Extract the [X, Y] coordinate from the center of the cell holding the provided text.  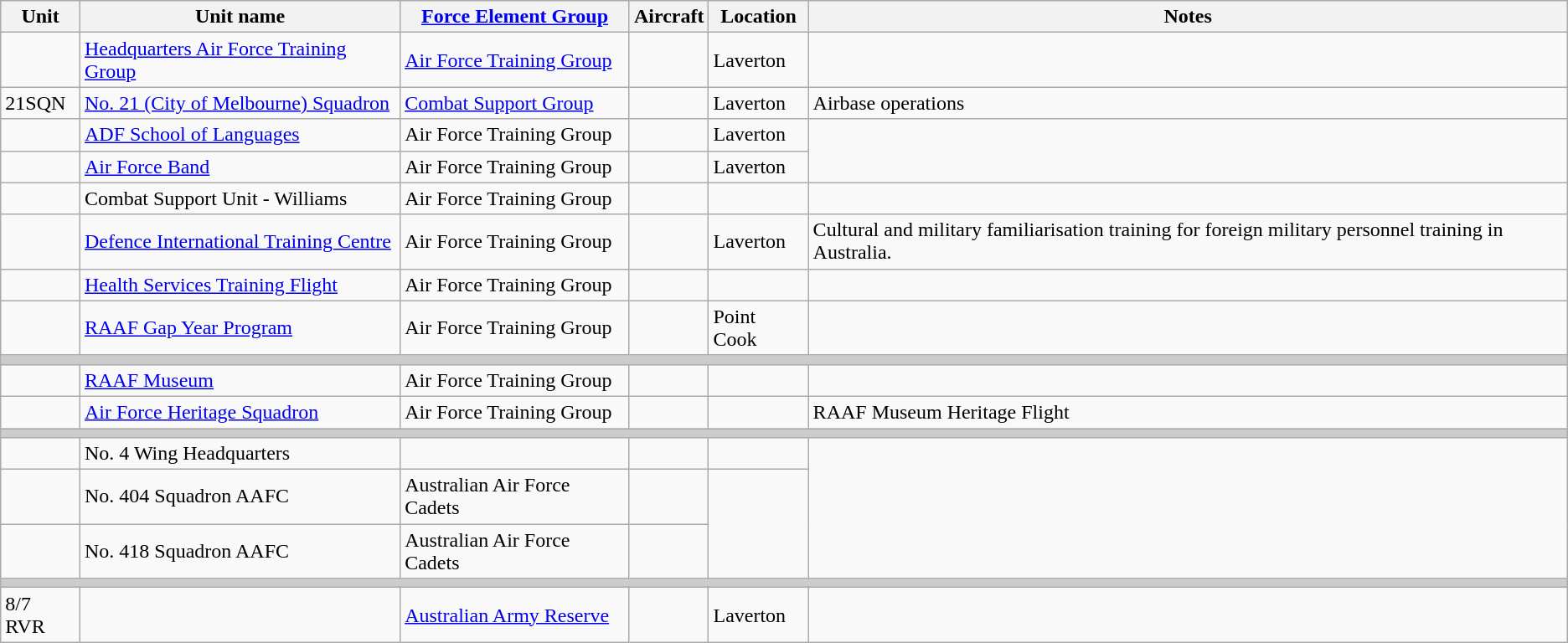
Unit [40, 17]
RAAF Gap Year Program [240, 328]
No. 4 Wing Headquarters [240, 454]
Unit name [240, 17]
Air Force Band [240, 167]
Location [759, 17]
Air Force Heritage Squadron [240, 412]
Notes [1188, 17]
21SQN [40, 103]
Australian Army Reserve [515, 615]
Force Element Group [515, 17]
No. 21 (City of Melbourne) Squadron [240, 103]
RAAF Museum Heritage Flight [1188, 412]
No. 418 Squadron AAFC [240, 551]
RAAF Museum [240, 380]
Combat Support Group [515, 103]
Aircraft [668, 17]
Combat Support Unit - Williams [240, 198]
Cultural and military familiarisation training for foreign military personnel training in Australia. [1188, 241]
No. 404 Squadron AAFC [240, 497]
Headquarters Air Force Training Group [240, 60]
Airbase operations [1188, 103]
Health Services Training Flight [240, 285]
Point Cook [759, 328]
Defence International Training Centre [240, 241]
8/7 RVR [40, 615]
ADF School of Languages [240, 135]
